Locate the cell with the specified text and output its [x, y] center coordinate. 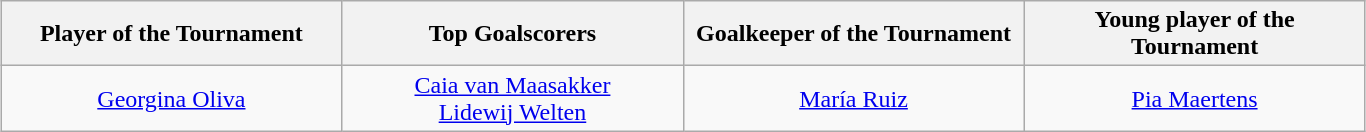
Caia van Maasakker Lidewij Welten [512, 98]
Goalkeeper of the Tournament [854, 34]
Player of the Tournament [172, 34]
Young player of the Tournament [1194, 34]
Pia Maertens [1194, 98]
Top Goalscorers [512, 34]
Georgina Oliva [172, 98]
María Ruiz [854, 98]
